Capture the cell that displays the provided text and extract its [X, Y] central coordinate. 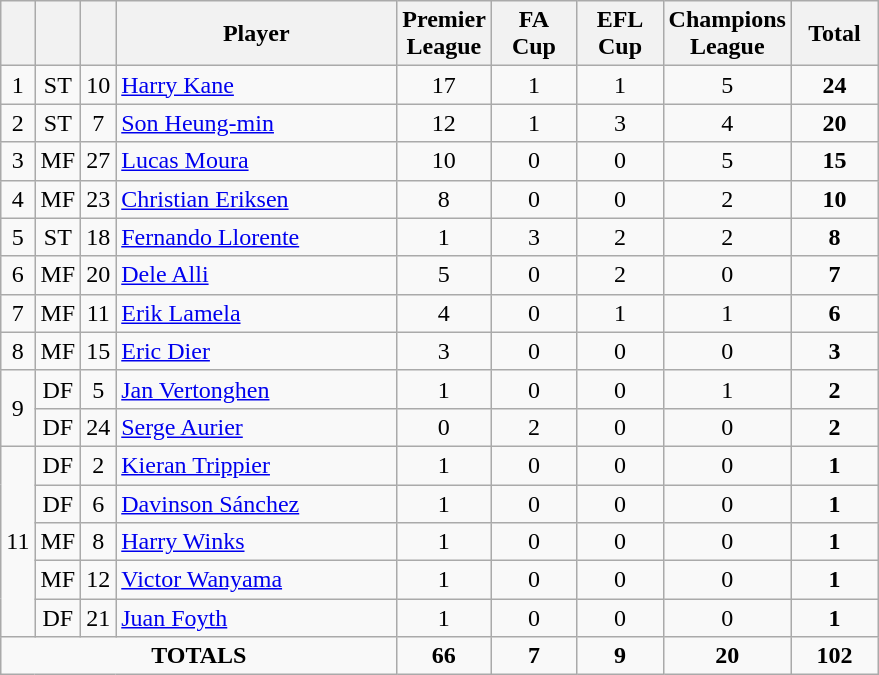
Davinson Sánchez [256, 503]
Lucas Moura [256, 161]
Christian Eriksen [256, 199]
Harry Kane [256, 85]
27 [98, 161]
EFL Cup [620, 34]
Jan Vertonghen [256, 389]
Juan Foyth [256, 618]
Player [256, 34]
18 [98, 237]
23 [98, 199]
66 [444, 656]
Eric Dier [256, 351]
Victor Wanyama [256, 580]
Kieran Trippier [256, 465]
102 [834, 656]
Champions League [727, 34]
Son Heung-min [256, 123]
17 [444, 85]
Harry Winks [256, 542]
Fernando Llorente [256, 237]
Dele Alli [256, 275]
Total [834, 34]
FA Cup [534, 34]
21 [98, 618]
Erik Lamela [256, 313]
Premier League [444, 34]
Serge Aurier [256, 427]
TOTALS [199, 656]
